Output the [x, y] coordinate of the center of the cell containing the given text.  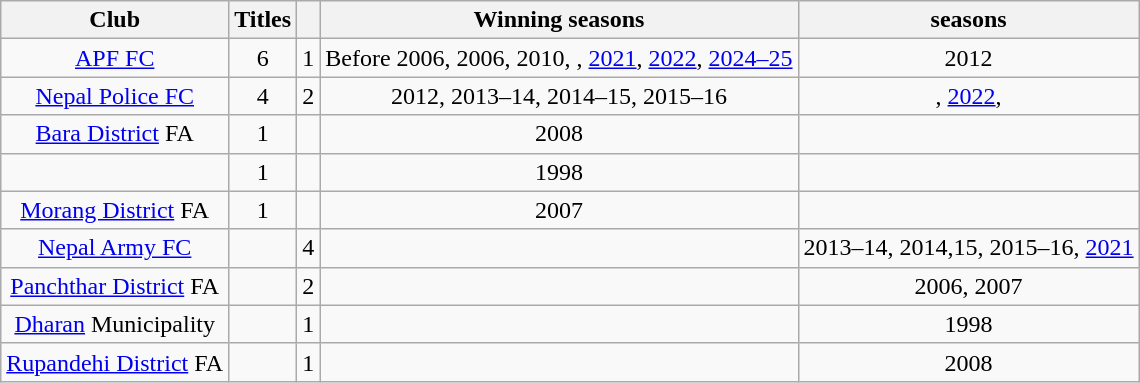
Morang District FA [115, 210]
APF FC [115, 58]
2012 [968, 58]
Winning seasons [559, 20]
, 2022, [968, 96]
Bara District FA [115, 134]
Titles [263, 20]
2006, 2007 [968, 286]
Dharan Municipality [115, 324]
Nepal Army FC [115, 248]
Club [115, 20]
6 [263, 58]
Nepal Police FC [115, 96]
Before 2006, 2006, 2010, , 2021, 2022, 2024–25 [559, 58]
2007 [559, 210]
Panchthar District FA [115, 286]
2013–14, 2014,15, 2015–16, 2021 [968, 248]
seasons [968, 20]
2012, 2013–14, 2014–15, 2015–16 [559, 96]
Rupandehi District FA [115, 362]
